From the cell containing the given text, extract its center point as [x, y] coordinate. 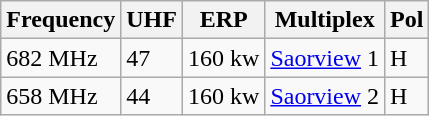
Frequency [61, 20]
44 [152, 96]
47 [152, 58]
658 MHz [61, 96]
Saorview 1 [325, 58]
682 MHz [61, 58]
UHF [152, 20]
Saorview 2 [325, 96]
ERP [223, 20]
Pol [407, 20]
Multiplex [325, 20]
